For the text-containing cell, return its midpoint in [X, Y] coordinate format. 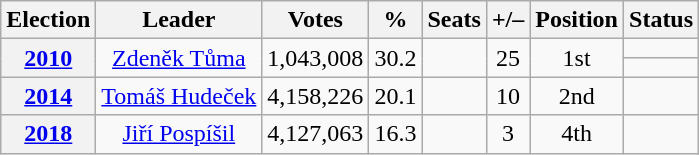
4,158,226 [316, 96]
Tomáš Hudeček [179, 96]
10 [508, 96]
4,127,063 [316, 134]
2014 [48, 96]
% [396, 20]
1,043,008 [316, 58]
25 [508, 58]
+/– [508, 20]
1st [577, 58]
16.3 [396, 134]
Jiří Pospíšil [179, 134]
Status [662, 20]
4th [577, 134]
3 [508, 134]
2nd [577, 96]
Zdeněk Tůma [179, 58]
20.1 [396, 96]
Election [48, 20]
Votes [316, 20]
2010 [48, 58]
2018 [48, 134]
Leader [179, 20]
Seats [454, 20]
Position [577, 20]
30.2 [396, 58]
